Determine the (x, y) coordinate at the center of the cell enclosing the given text.  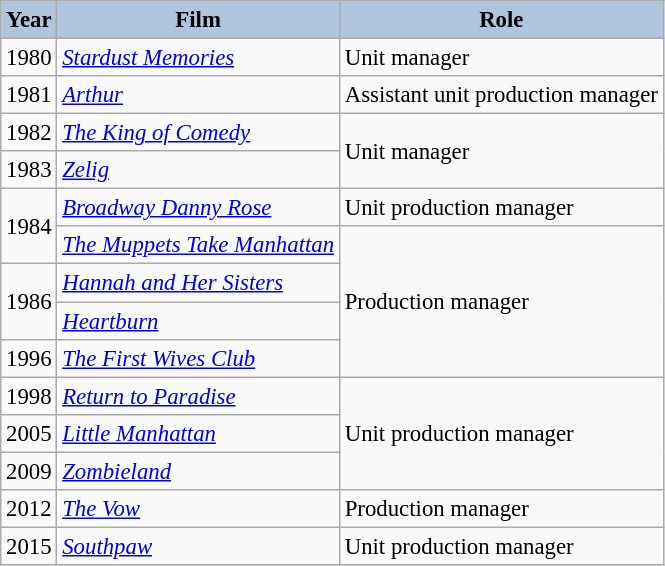
1984 (29, 226)
1996 (29, 358)
Heartburn (198, 321)
The Muppets Take Manhattan (198, 245)
Arthur (198, 95)
Year (29, 20)
1980 (29, 58)
Film (198, 20)
2012 (29, 509)
2015 (29, 546)
2005 (29, 433)
Southpaw (198, 546)
Stardust Memories (198, 58)
1982 (29, 133)
The First Wives Club (198, 358)
Little Manhattan (198, 433)
1983 (29, 170)
1998 (29, 396)
Assistant unit production manager (501, 95)
The King of Comedy (198, 133)
1981 (29, 95)
1986 (29, 302)
The Vow (198, 509)
Broadway Danny Rose (198, 208)
Return to Paradise (198, 396)
Role (501, 20)
2009 (29, 471)
Hannah and Her Sisters (198, 283)
Zombieland (198, 471)
Zelig (198, 170)
